Return the [x, y] coordinate for the center point of the cell that contains the specified text.  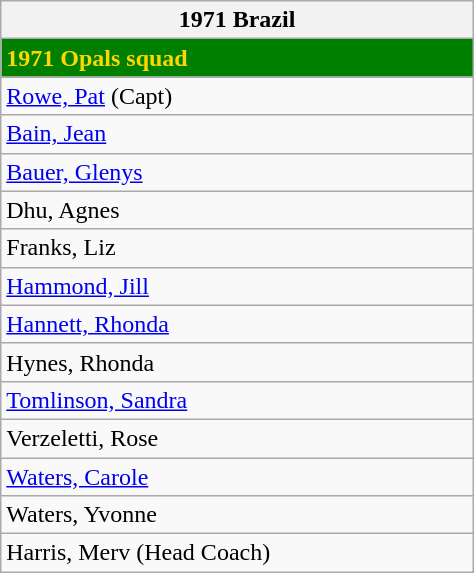
Hannett, Rhonda [237, 324]
Verzeletti, Rose [237, 438]
Waters, Carole [237, 477]
1971 Brazil [237, 20]
Waters, Yvonne [237, 515]
Rowe, Pat (Capt) [237, 96]
Bauer, Glenys [237, 172]
Hammond, Jill [237, 286]
Tomlinson, Sandra [237, 400]
Franks, Liz [237, 248]
Dhu, Agnes [237, 210]
Bain, Jean [237, 134]
Hynes, Rhonda [237, 362]
1971 Opals squad [237, 58]
Harris, Merv (Head Coach) [237, 553]
